Extract the [x, y] coordinate from the center of the cell holding the provided text.  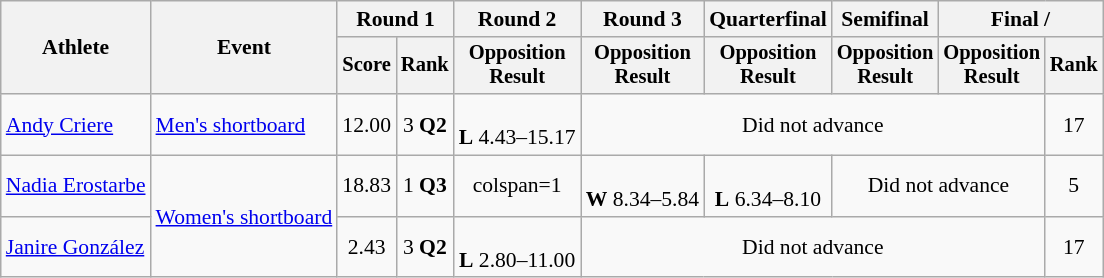
Round 3 [642, 19]
Janire González [76, 248]
Semifinal [886, 19]
12.00 [366, 124]
5 [1074, 186]
Men's shortboard [244, 124]
Nadia Erostarbe [76, 186]
Andy Criere [76, 124]
L 2.80–11.00 [518, 248]
1 Q3 [425, 186]
Athlete [76, 48]
2.43 [366, 248]
Quarterfinal [768, 19]
L 6.34–8.10 [768, 186]
colspan=1 [518, 186]
L 4.43–15.17 [518, 124]
Round 2 [518, 19]
W 8.34–5.84 [642, 186]
Event [244, 48]
Round 1 [395, 19]
Final / [1020, 19]
Women's shortboard [244, 217]
Score [366, 66]
18.83 [366, 186]
